Detect which cell encompasses the target text, then output its (X, Y) center coordinate. 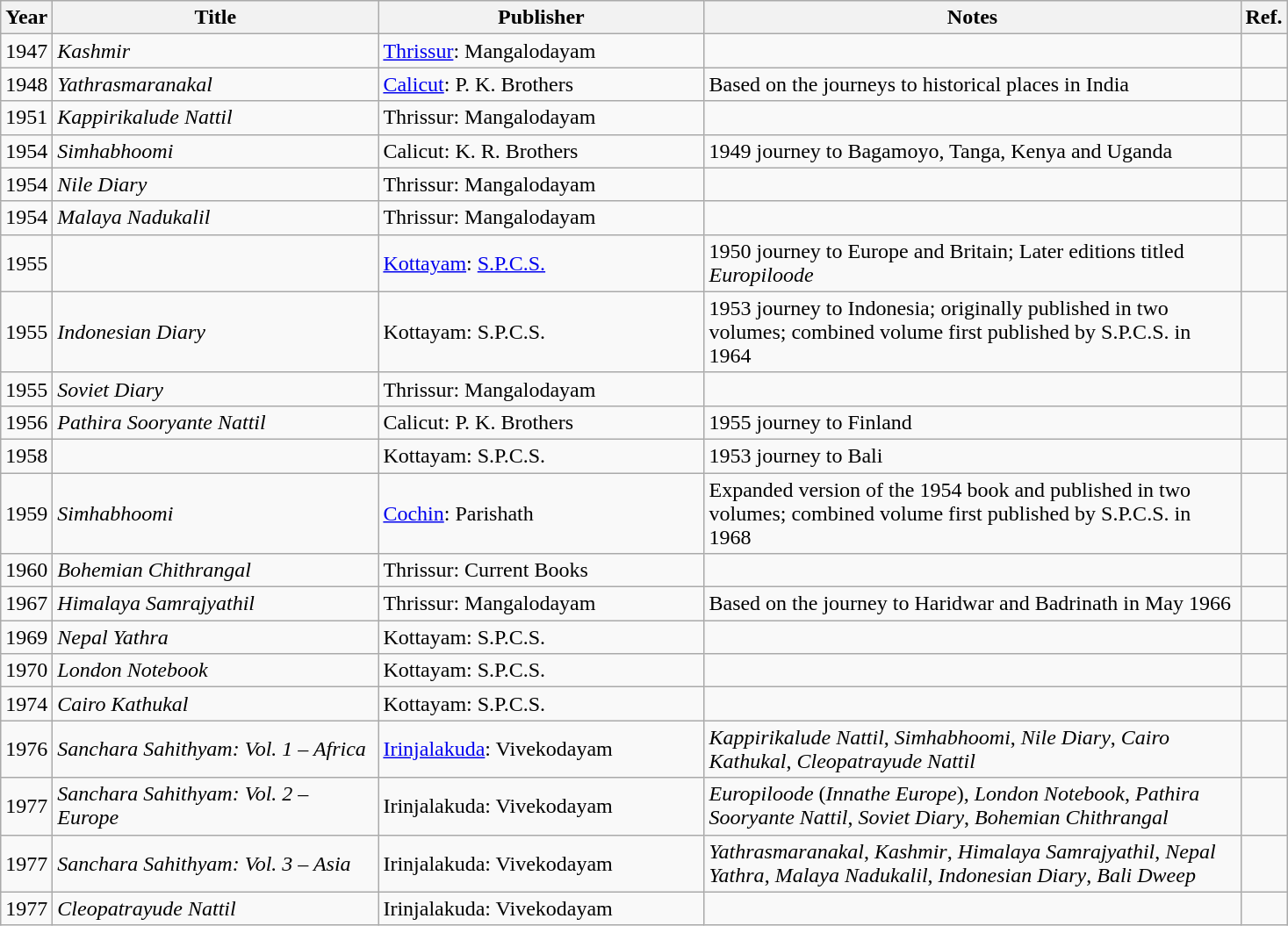
Yathrasmaranakal, Kashmir, Himalaya Samrajyathil, Nepal Yathra, Malaya Nadukalil, Indonesian Diary, Bali Dweep (973, 864)
Yathrasmaranakal (216, 84)
1951 (26, 118)
Indonesian Diary (216, 332)
Year (26, 18)
Sanchara Sahithyam: Vol. 2 – Europe (216, 806)
London Notebook (216, 671)
Malaya Nadukalil (216, 218)
1974 (26, 704)
Himalaya Samrajyathil (216, 604)
Based on the journey to Haridwar and Badrinath in May 1966 (973, 604)
Soviet Diary (216, 389)
Notes (973, 18)
1955 journey to Finland (973, 422)
Kappirikalude Nattil, Simhabhoomi, Nile Diary, Cairo Kathukal, Cleopatrayude Nattil (973, 750)
Cochin: Parishath (541, 513)
1953 journey to Bali (973, 456)
Sanchara Sahithyam: Vol. 3 – Asia (216, 864)
Kashmir (216, 51)
1949 journey to Bagamoyo, Tanga, Kenya and Uganda (973, 151)
Thrissur: Current Books (541, 571)
Publisher (541, 18)
1970 (26, 671)
Nile Diary (216, 184)
1959 (26, 513)
1950 journey to Europe and Britain; Later editions titled Europiloode (973, 263)
Pathira Sooryante Nattil (216, 422)
1960 (26, 571)
1969 (26, 637)
Sanchara Sahithyam: Vol. 1 – Africa (216, 750)
Nepal Yathra (216, 637)
1958 (26, 456)
Cleopatrayude Nattil (216, 908)
Bohemian Chithrangal (216, 571)
1948 (26, 84)
Cairo Kathukal (216, 704)
Europiloode (Innathe Europe), London Notebook, Pathira Sooryante Nattil, Soviet Diary, Bohemian Chithrangal (973, 806)
Ref. (1264, 18)
Title (216, 18)
Based on the journeys to historical places in India (973, 84)
Calicut: K. R. Brothers (541, 151)
1976 (26, 750)
Kappirikalude Nattil (216, 118)
1953 journey to Indonesia; originally published in two volumes; combined volume first published by S.P.C.S. in 1964 (973, 332)
1956 (26, 422)
Expanded version of the 1954 book and published in two volumes; combined volume first published by S.P.C.S. in 1968 (973, 513)
1947 (26, 51)
1967 (26, 604)
